Detect which cell encompasses the target text, then output its [x, y] center coordinate. 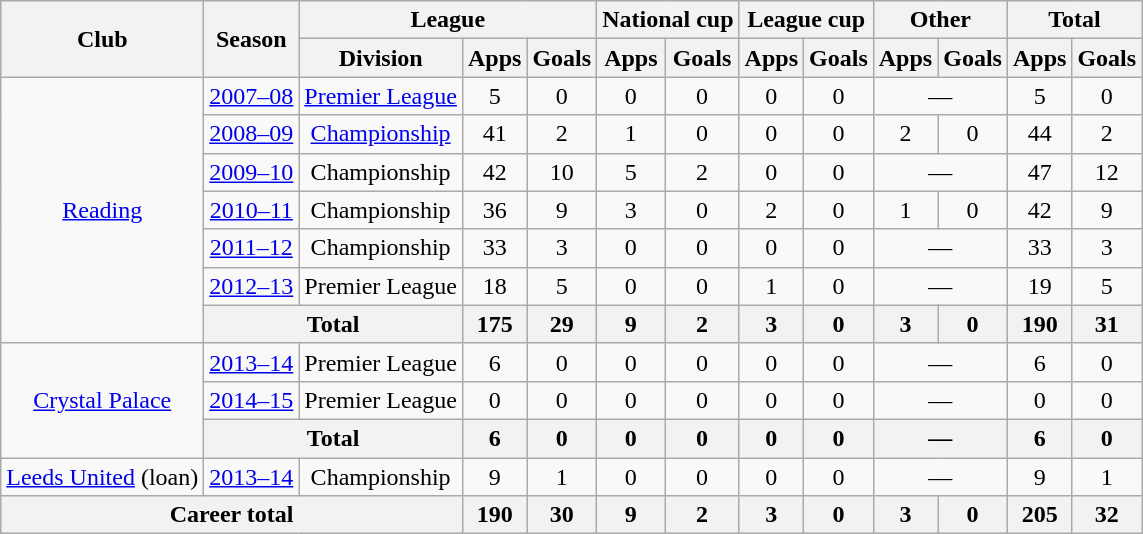
175 [494, 324]
Leeds United (loan) [102, 477]
31 [1107, 324]
205 [1039, 515]
12 [1107, 172]
2009–10 [252, 172]
36 [494, 210]
2011–12 [252, 248]
Reading [102, 210]
2008–09 [252, 134]
Season [252, 39]
29 [562, 324]
2014–15 [252, 400]
32 [1107, 515]
2012–13 [252, 286]
Other [940, 20]
41 [494, 134]
2007–08 [252, 96]
47 [1039, 172]
10 [562, 172]
Career total [232, 515]
League [448, 20]
National cup [668, 20]
30 [562, 515]
18 [494, 286]
League cup [806, 20]
44 [1039, 134]
Division [381, 58]
Crystal Palace [102, 400]
2010–11 [252, 210]
19 [1039, 286]
Club [102, 39]
